Scan for the cell matching the given text and deliver its [x, y] coordinate at center. 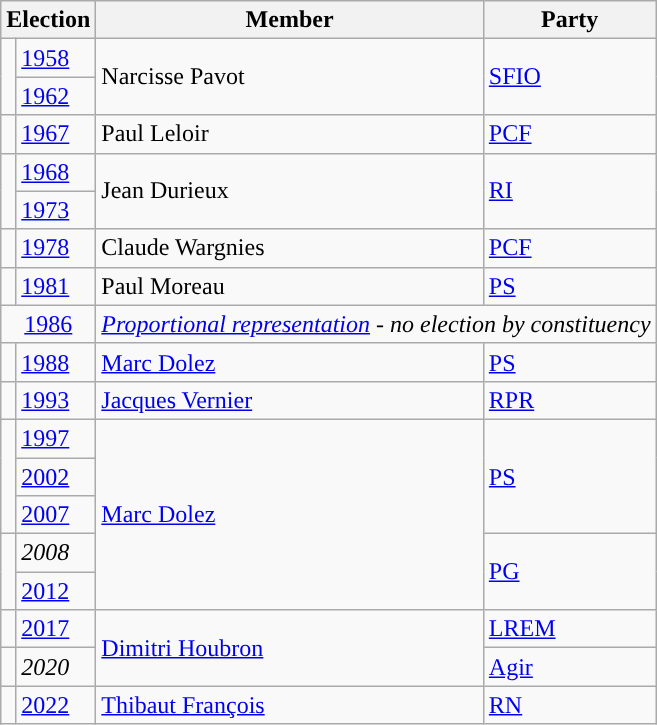
LREM [570, 629]
1968 [56, 172]
Agir [570, 667]
Claude Wargnies [290, 248]
1973 [56, 210]
Member [290, 20]
Paul Leloir [290, 134]
2007 [56, 515]
2020 [56, 667]
1981 [56, 286]
RPR [570, 400]
RN [570, 705]
Proportional representation - no election by constituency [376, 324]
1962 [56, 96]
1967 [56, 134]
2017 [56, 629]
2012 [56, 591]
SFIO [570, 77]
1997 [56, 438]
Narcisse Pavot [290, 77]
2008 [56, 553]
1958 [56, 58]
1986 [48, 324]
Thibaut François [290, 705]
1993 [56, 400]
Paul Moreau [290, 286]
Jean Durieux [290, 191]
PG [570, 572]
Party [570, 20]
2002 [56, 477]
RI [570, 191]
2022 [56, 705]
1988 [56, 362]
Election [48, 20]
Jacques Vernier [290, 400]
Dimitri Houbron [290, 648]
1978 [56, 248]
